Identify which cell holds the provided text, then report its [x, y] central coordinate. 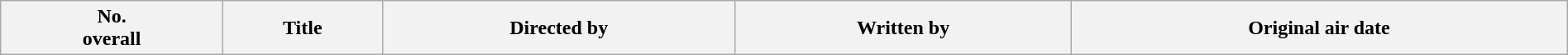
Original air date [1320, 28]
No.overall [112, 28]
Title [303, 28]
Written by [903, 28]
Directed by [559, 28]
